Identify which cell holds the provided text, then report its (x, y) central coordinate. 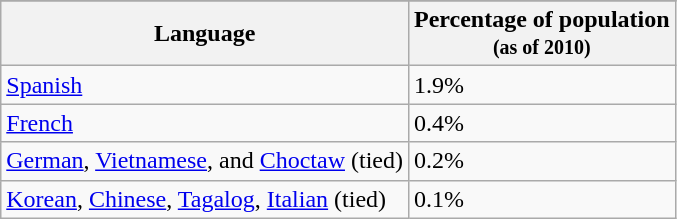
Language (205, 34)
0.4% (542, 123)
1.9% (542, 85)
German, Vietnamese, and Choctaw (tied) (205, 161)
0.2% (542, 161)
Spanish (205, 85)
French (205, 123)
Percentage of population(as of 2010) (542, 34)
Korean, Chinese, Tagalog, Italian (tied) (205, 199)
0.1% (542, 199)
